Output the [X, Y] coordinate of the center of the cell containing the given text.  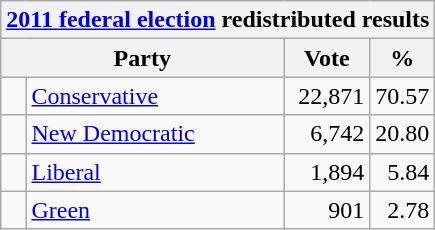
Conservative [155, 96]
6,742 [327, 134]
Liberal [155, 172]
2.78 [402, 210]
22,871 [327, 96]
5.84 [402, 172]
% [402, 58]
1,894 [327, 172]
Green [155, 210]
2011 federal election redistributed results [218, 20]
Vote [327, 58]
20.80 [402, 134]
70.57 [402, 96]
Party [142, 58]
New Democratic [155, 134]
901 [327, 210]
